Provide the [x, y] coordinate of the cell's center where the given text is located.  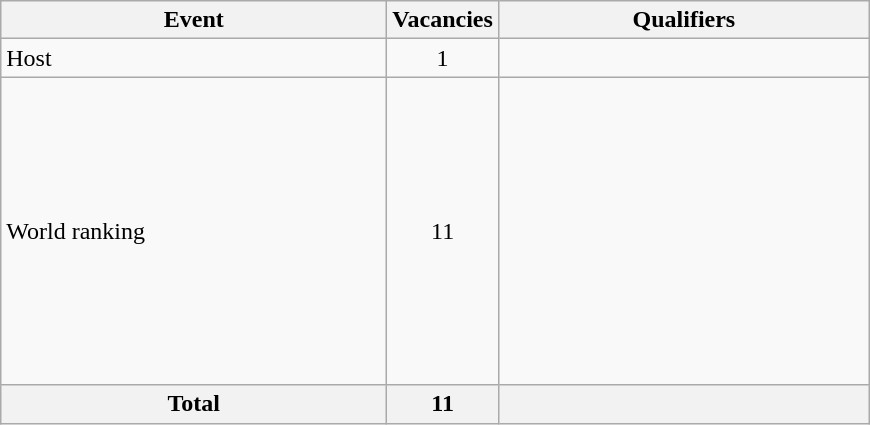
Event [194, 20]
Vacancies [443, 20]
Total [194, 404]
Host [194, 58]
Qualifiers [684, 20]
World ranking [194, 231]
1 [443, 58]
